Search for the cell housing the specified text and yield its [X, Y] center coordinate. 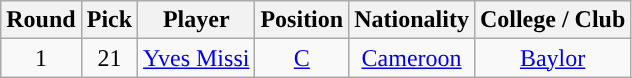
21 [109, 58]
Baylor [552, 58]
College / Club [552, 20]
Yves Missi [196, 58]
Round [41, 20]
Player [196, 20]
Pick [109, 20]
1 [41, 58]
Cameroon [412, 58]
C [302, 58]
Nationality [412, 20]
Position [302, 20]
